Return the (X, Y) coordinate for the center point of the cell that contains the specified text.  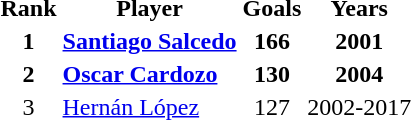
130 (272, 74)
Santiago Salcedo (150, 41)
Oscar Cardozo (150, 74)
166 (272, 41)
